Capture the cell that displays the provided text and extract its (x, y) central coordinate. 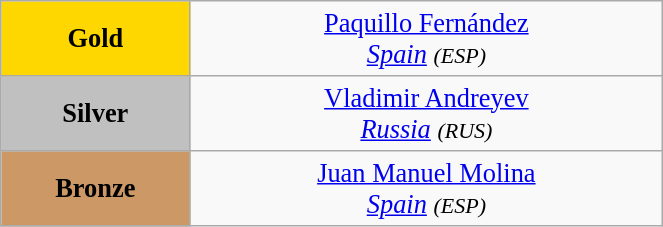
Paquillo FernándezSpain (ESP) (426, 38)
Bronze (96, 188)
Vladimir AndreyevRussia (RUS) (426, 112)
Juan Manuel MolinaSpain (ESP) (426, 188)
Silver (96, 112)
Gold (96, 38)
